Pinpoint the cell where the given text exists, returning its [X, Y] midpoint coordinate. 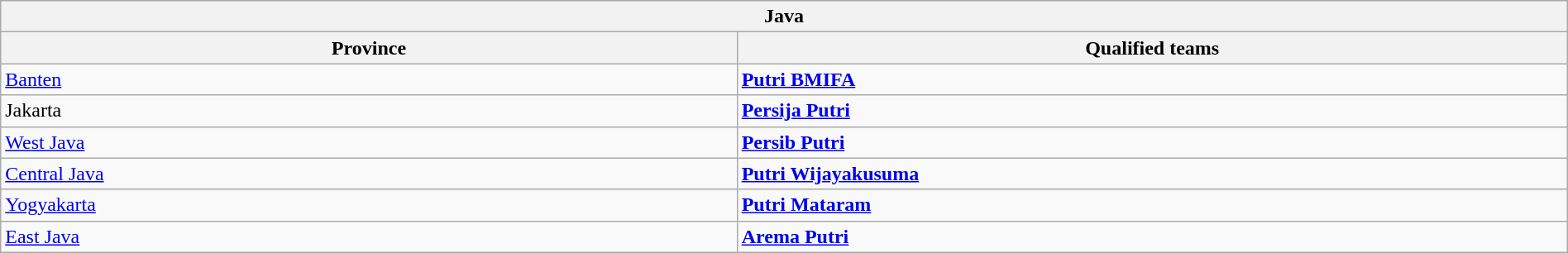
Putri Mataram [1152, 205]
Persija Putri [1152, 111]
Banten [369, 79]
Arema Putri [1152, 236]
Central Java [369, 174]
Java [784, 17]
Jakarta [369, 111]
Persib Putri [1152, 142]
Putri Wijayakusuma [1152, 174]
Qualified teams [1152, 48]
West Java [369, 142]
Yogyakarta [369, 205]
Province [369, 48]
East Java [369, 236]
Putri BMIFA [1152, 79]
